Search for the cell housing the specified text and yield its (X, Y) center coordinate. 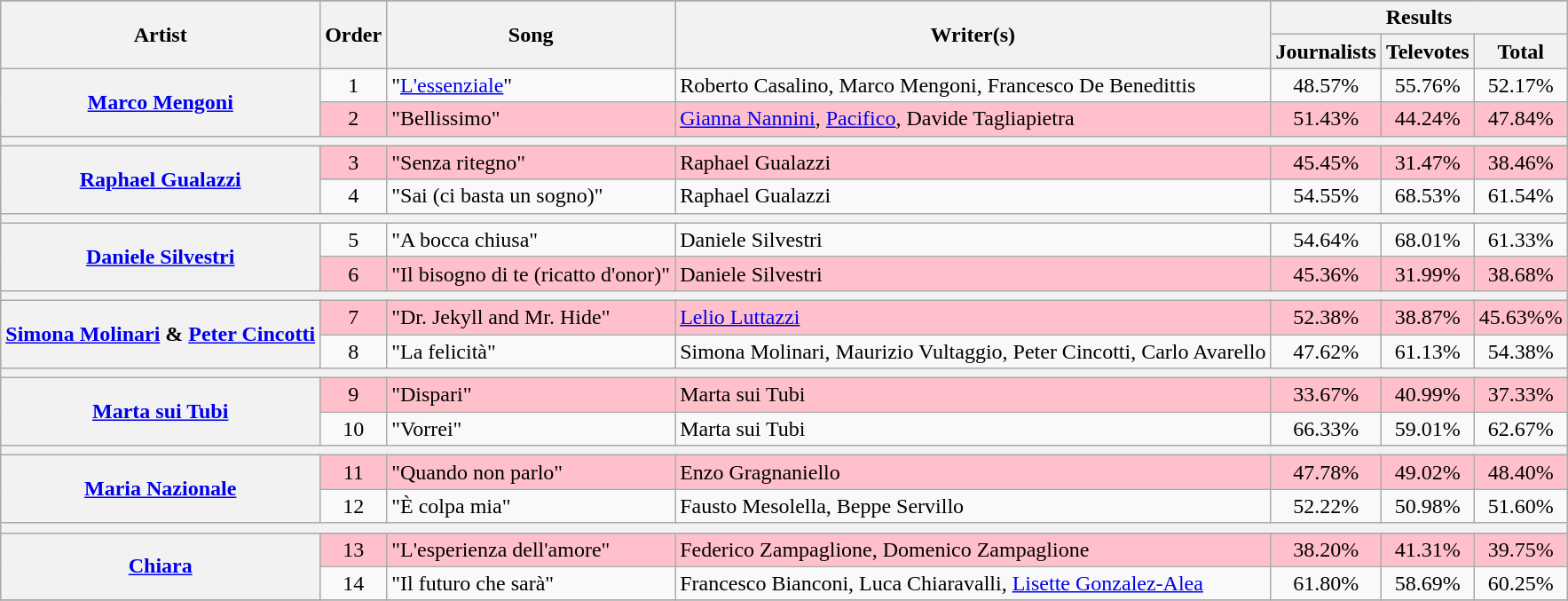
Roberto Casalino, Marco Mengoni, Francesco De Benedittis (973, 85)
61.33% (1521, 240)
Artist (161, 35)
51.43% (1326, 119)
33.67% (1326, 395)
66.33% (1326, 429)
55.76% (1427, 85)
"Quando non parlo" (531, 472)
"Dr. Jekyll and Mr. Hide" (531, 317)
"Vorrei" (531, 429)
38.20% (1326, 550)
"Il bisogno di te (ricatto d'onor)" (531, 273)
58.69% (1427, 583)
4 (353, 196)
38.46% (1521, 162)
Federico Zampaglione, Domenico Zampaglione (973, 550)
52.38% (1326, 317)
54.38% (1521, 351)
Televotes (1427, 51)
45.45% (1326, 162)
61.54% (1521, 196)
10 (353, 429)
61.80% (1326, 583)
52.22% (1326, 506)
62.67% (1521, 429)
13 (353, 550)
"A bocca chiusa" (531, 240)
Maria Nazionale (161, 489)
6 (353, 273)
31.99% (1427, 273)
40.99% (1427, 395)
68.01% (1427, 240)
48.57% (1326, 85)
"Bellissimo" (531, 119)
39.75% (1521, 550)
5 (353, 240)
50.98% (1427, 506)
Song (531, 35)
"Dispari" (531, 395)
3 (353, 162)
47.62% (1326, 351)
Marco Mengoni (161, 102)
11 (353, 472)
54.64% (1326, 240)
44.24% (1427, 119)
45.36% (1326, 273)
8 (353, 351)
54.55% (1326, 196)
60.25% (1521, 583)
2 (353, 119)
"Senza ritegno" (531, 162)
Simona Molinari, Maurizio Vultaggio, Peter Cincotti, Carlo Avarello (973, 351)
9 (353, 395)
Simona Molinari & Peter Cincotti (161, 334)
1 (353, 85)
Results (1419, 18)
45.63%% (1521, 317)
38.87% (1427, 317)
Gianna Nannini, Pacifico, Davide Tagliapietra (973, 119)
Chiara (161, 566)
7 (353, 317)
14 (353, 583)
61.13% (1427, 351)
52.17% (1521, 85)
12 (353, 506)
"L'essenziale" (531, 85)
31.47% (1427, 162)
48.40% (1521, 472)
Writer(s) (973, 35)
51.60% (1521, 506)
"Il futuro che sarà" (531, 583)
41.31% (1427, 550)
Enzo Gragnaniello (973, 472)
47.84% (1521, 119)
Journalists (1326, 51)
"È colpa mia" (531, 506)
Fausto Mesolella, Beppe Servillo (973, 506)
Francesco Bianconi, Luca Chiaravalli, Lisette Gonzalez-Alea (973, 583)
38.68% (1521, 273)
"L'esperienza dell'amore" (531, 550)
Lelio Luttazzi (973, 317)
47.78% (1326, 472)
Order (353, 35)
68.53% (1427, 196)
Total (1521, 51)
37.33% (1521, 395)
"La felicità" (531, 351)
49.02% (1427, 472)
"Sai (ci basta un sogno)" (531, 196)
59.01% (1427, 429)
